Scan for the cell matching the given text and deliver its (X, Y) coordinate at center. 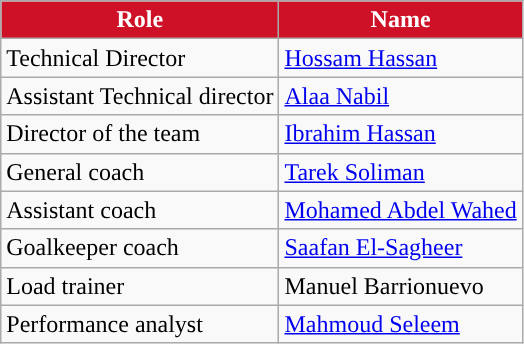
Ibrahim Hassan (400, 134)
Tarek Soliman (400, 172)
Assistant Technical director (140, 96)
Hossam Hassan (400, 58)
Name (400, 20)
Alaa Nabil (400, 96)
Mahmoud Seleem (400, 324)
General coach (140, 172)
Mohamed Abdel Wahed (400, 210)
Role (140, 20)
Performance analyst (140, 324)
Manuel Barrionuevo (400, 286)
Technical Director (140, 58)
Assistant coach (140, 210)
Saafan El-Sagheer (400, 248)
Load trainer (140, 286)
Goalkeeper coach (140, 248)
Director of the team (140, 134)
